Determine the (X, Y) coordinate at the center of the cell enclosing the given text.  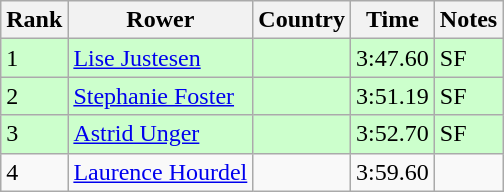
Laurence Hourdel (160, 172)
Notes (468, 20)
Lise Justesen (160, 58)
Rank (34, 20)
3:52.70 (393, 134)
3 (34, 134)
1 (34, 58)
Astrid Unger (160, 134)
3:47.60 (393, 58)
2 (34, 96)
Time (393, 20)
3:51.19 (393, 96)
Rower (160, 20)
4 (34, 172)
3:59.60 (393, 172)
Country (302, 20)
Stephanie Foster (160, 96)
